For the text-containing cell, return its midpoint in (X, Y) coordinate format. 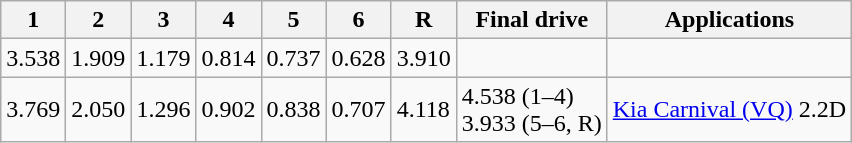
1.296 (164, 110)
3.538 (34, 58)
4.538 (1–4)3.933 (5–6, R) (532, 110)
Kia Carnival (VQ) 2.2D (729, 110)
0.814 (228, 58)
Applications (729, 20)
0.628 (358, 58)
2 (98, 20)
0.838 (294, 110)
1.909 (98, 58)
R (424, 20)
0.737 (294, 58)
3.910 (424, 58)
1.179 (164, 58)
4 (228, 20)
0.707 (358, 110)
2.050 (98, 110)
4.118 (424, 110)
5 (294, 20)
3 (164, 20)
6 (358, 20)
Final drive (532, 20)
1 (34, 20)
3.769 (34, 110)
0.902 (228, 110)
